Return [x, y] of the center of cell containing provided text 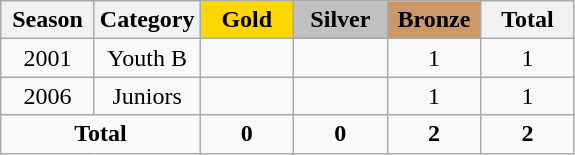
Silver [341, 20]
Youth B [147, 58]
Season [48, 20]
2006 [48, 96]
2001 [48, 58]
Gold [247, 20]
Category [147, 20]
Bronze [434, 20]
Juniors [147, 96]
